Detect which cell encompasses the target text, then output its (X, Y) center coordinate. 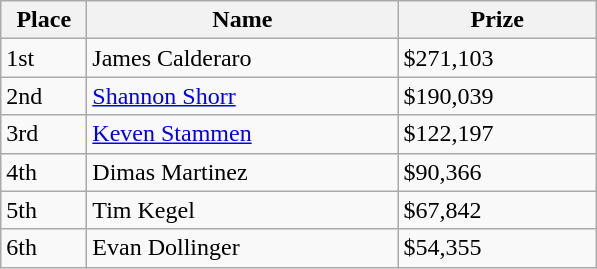
Name (242, 20)
$190,039 (498, 96)
Keven Stammen (242, 134)
6th (44, 248)
Dimas Martinez (242, 172)
4th (44, 172)
Tim Kegel (242, 210)
Shannon Shorr (242, 96)
5th (44, 210)
Prize (498, 20)
$271,103 (498, 58)
3rd (44, 134)
$122,197 (498, 134)
$54,355 (498, 248)
Place (44, 20)
Evan Dollinger (242, 248)
2nd (44, 96)
1st (44, 58)
$67,842 (498, 210)
$90,366 (498, 172)
James Calderaro (242, 58)
